Extract the [x, y] coordinate from the center of the cell holding the provided text.  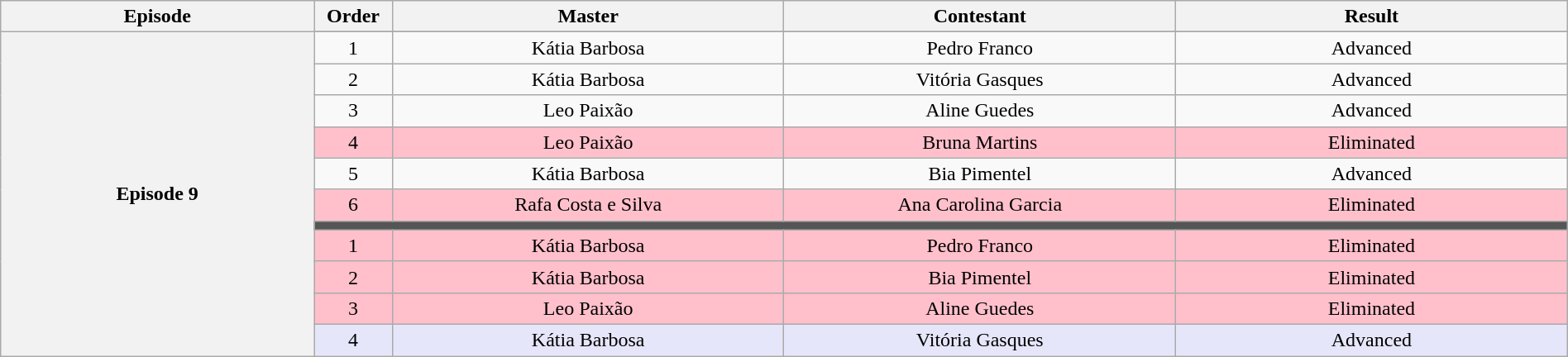
Episode 9 [157, 194]
6 [354, 205]
Result [1372, 17]
Episode [157, 17]
Bruna Martins [980, 142]
5 [354, 174]
Order [354, 17]
Master [588, 17]
Contestant [980, 17]
Ana Carolina Garcia [980, 205]
Rafa Costa e Silva [588, 205]
